Detect which cell encompasses the target text, then output its [x, y] center coordinate. 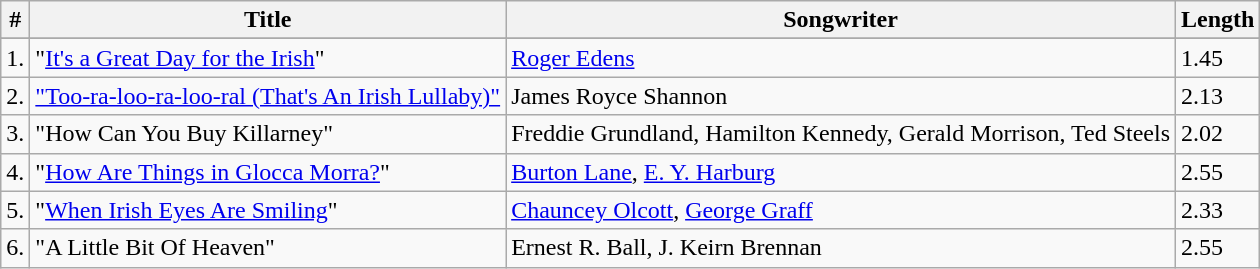
Freddie Grundland, Hamilton Kennedy, Gerald Morrison, Ted Steels [841, 134]
4. [16, 172]
1. [16, 58]
Chauncey Olcott, George Graff [841, 210]
2.13 [1218, 96]
5. [16, 210]
"A Little Bit Of Heaven" [268, 248]
"Too-ra-loo-ra-loo-ral (That's An Irish Lullaby)" [268, 96]
Title [268, 20]
"When Irish Eyes Are Smiling" [268, 210]
Roger Edens [841, 58]
"How Can You Buy Killarney" [268, 134]
2.33 [1218, 210]
Songwriter [841, 20]
2. [16, 96]
Burton Lane, E. Y. Harburg [841, 172]
2.02 [1218, 134]
"It's a Great Day for the Irish" [268, 58]
Length [1218, 20]
"How Are Things in Glocca Morra?" [268, 172]
Ernest R. Ball, J. Keirn Brennan [841, 248]
1.45 [1218, 58]
6. [16, 248]
James Royce Shannon [841, 96]
3. [16, 134]
# [16, 20]
